Determine the [x, y] coordinate at the center of the cell enclosing the given text.  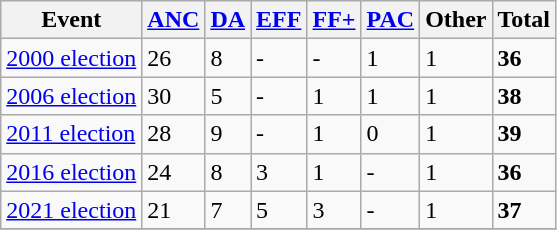
2006 election [72, 96]
2000 election [72, 58]
Total [524, 20]
2016 election [72, 172]
FF+ [334, 20]
DA [228, 20]
PAC [390, 20]
0 [390, 134]
EFF [279, 20]
28 [174, 134]
ANC [174, 20]
2011 election [72, 134]
9 [228, 134]
7 [228, 210]
Event [72, 20]
Other [456, 20]
2021 election [72, 210]
39 [524, 134]
24 [174, 172]
30 [174, 96]
37 [524, 210]
21 [174, 210]
26 [174, 58]
38 [524, 96]
